Find where the given text appears and provide that cell's center as (x, y) coordinate. 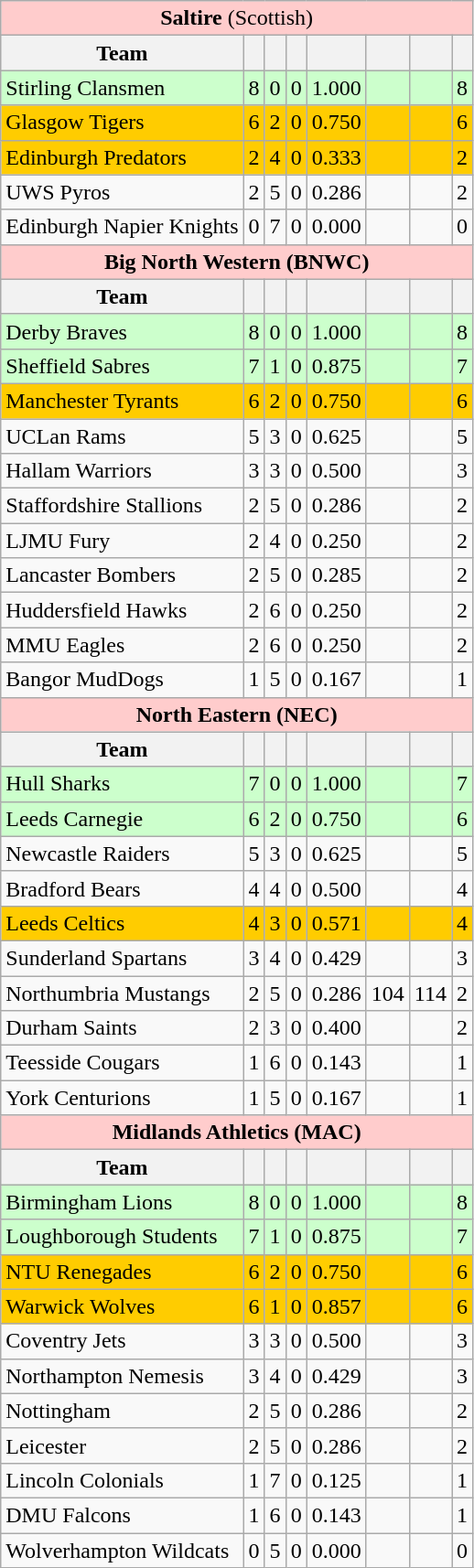
Loughborough Students (123, 1237)
Staffordshire Stallions (123, 506)
114 (430, 993)
Derby Braves (123, 331)
Leeds Celtics (123, 923)
Edinburgh Predators (123, 157)
NTU Renegades (123, 1272)
Leeds Carnegie (123, 819)
Lincoln Colonials (123, 1480)
Edinburgh Napier Knights (123, 227)
0.571 (337, 923)
Hallam Warriors (123, 471)
Newcastle Raiders (123, 854)
104 (388, 993)
DMU Falcons (123, 1515)
Bradford Bears (123, 888)
Glasgow Tigers (123, 123)
0.285 (337, 575)
Saltire (Scottish) (237, 18)
Sunderland Spartans (123, 958)
Bangor MudDogs (123, 680)
Wolverhampton Wildcats (123, 1551)
Huddersfield Hawks (123, 610)
MMU Eagles (123, 645)
Stirling Clansmen (123, 88)
Northampton Nemesis (123, 1376)
0.400 (337, 1028)
Teesside Cougars (123, 1063)
York Centurions (123, 1098)
Leicester (123, 1445)
Birmingham Lions (123, 1202)
0.333 (337, 157)
Warwick Wolves (123, 1306)
Hull Sharks (123, 784)
LJMU Fury (123, 541)
0.125 (337, 1480)
North Eastern (NEC) (237, 714)
Big North Western (BNWC) (237, 262)
Sheffield Sabres (123, 366)
Coventry Jets (123, 1341)
Nottingham (123, 1411)
Northumbria Mustangs (123, 993)
Midlands Athletics (MAC) (237, 1133)
Manchester Tyrants (123, 401)
Lancaster Bombers (123, 575)
UCLan Rams (123, 436)
Durham Saints (123, 1028)
0.857 (337, 1306)
UWS Pyros (123, 192)
